Pinpoint the cell where the given text exists, returning its (X, Y) midpoint coordinate. 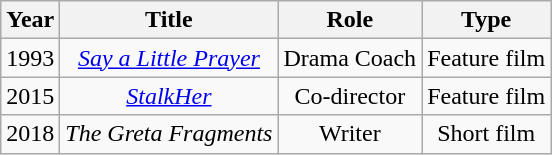
2018 (30, 134)
Year (30, 20)
Co-director (350, 96)
StalkHer (169, 96)
The Greta Fragments (169, 134)
1993 (30, 58)
2015 (30, 96)
Writer (350, 134)
Say a Little Prayer (169, 58)
Type (486, 20)
Title (169, 20)
Drama Coach (350, 58)
Role (350, 20)
Short film (486, 134)
